Determine the [x, y] coordinate at the center of the cell enclosing the given text.  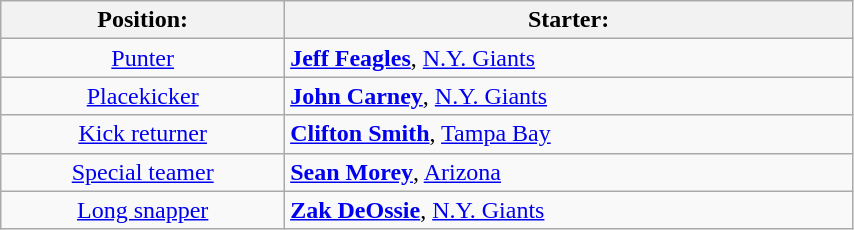
John Carney, N.Y. Giants [569, 96]
Zak DeOssie, N.Y. Giants [569, 210]
Placekicker [143, 96]
Kick returner [143, 134]
Clifton Smith, Tampa Bay [569, 134]
Special teamer [143, 172]
Position: [143, 20]
Long snapper [143, 210]
Punter [143, 58]
Starter: [569, 20]
Sean Morey, Arizona [569, 172]
Jeff Feagles, N.Y. Giants [569, 58]
